Pinpoint the cell where the given text exists, returning its (x, y) midpoint coordinate. 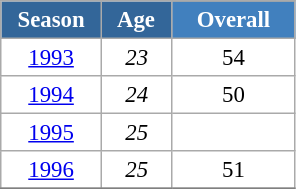
24 (136, 95)
50 (234, 95)
Season (52, 20)
54 (234, 58)
1996 (52, 170)
1995 (52, 133)
Age (136, 20)
1993 (52, 58)
Overall (234, 20)
51 (234, 170)
1994 (52, 95)
23 (136, 58)
